Return the [X, Y] coordinate for the center point of the cell that contains the specified text.  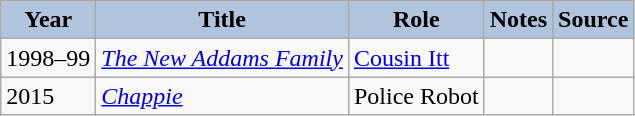
Source [594, 20]
Year [48, 20]
2015 [48, 96]
Role [416, 20]
The New Addams Family [222, 58]
1998–99 [48, 58]
Police Robot [416, 96]
Chappie [222, 96]
Cousin Itt [416, 58]
Notes [518, 20]
Title [222, 20]
